Provide the [x, y] coordinate of the cell's center where the given text is located.  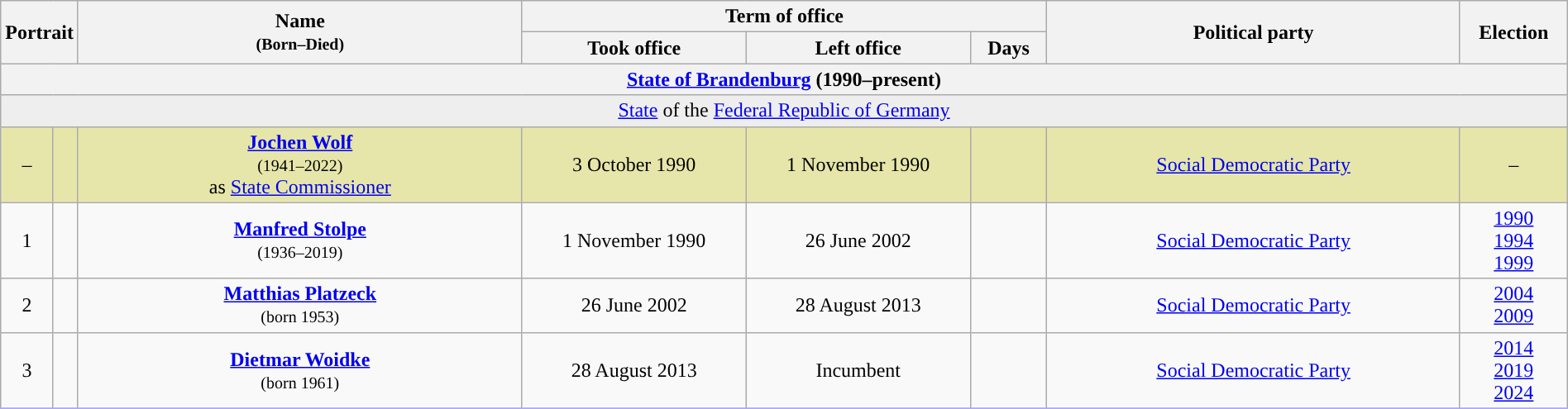
Political party [1254, 32]
Jochen Wolf(1941–2022)as State Commissioner [299, 164]
199019941999 [1513, 240]
Term of office [784, 17]
Manfred Stolpe(1936–2019) [299, 240]
Days [1009, 48]
1 [26, 240]
3 [26, 370]
Portrait [40, 32]
3 October 1990 [633, 164]
Took office [633, 48]
Matthias Platzeck(born 1953) [299, 306]
201420192024 [1513, 370]
2 [26, 306]
State of Brandenburg (1990–present) [784, 79]
Left office [858, 48]
Incumbent [858, 370]
20042009 [1513, 306]
Election [1513, 32]
State of the Federal Republic of Germany [784, 111]
Name(Born–Died) [299, 32]
Dietmar Woidke(born 1961) [299, 370]
